Provide the (x, y) coordinate of the cell's center where the given text is located.  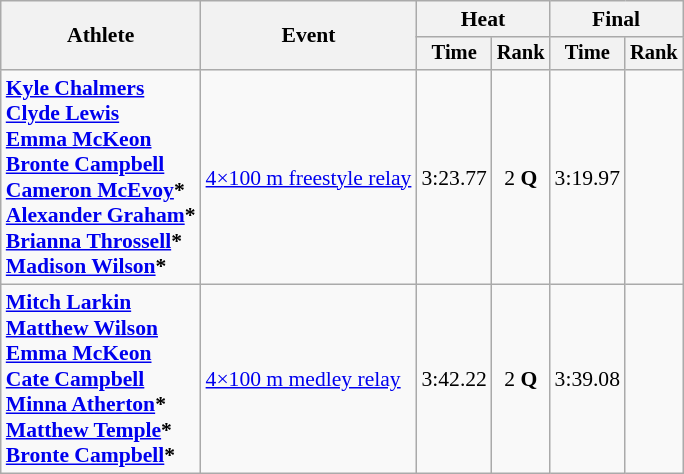
Kyle ChalmersClyde LewisEmma McKeonBronte CampbellCameron McEvoy*Alexander Graham*Brianna Throssell*Madison Wilson* (101, 177)
3:19.97 (588, 177)
Athlete (101, 36)
4×100 m freestyle relay (309, 177)
4×100 m medley relay (309, 380)
Mitch LarkinMatthew WilsonEmma McKeonCate CampbellMinna Atherton*Matthew Temple*Bronte Campbell* (101, 380)
3:23.77 (454, 177)
Final (616, 19)
Heat (482, 19)
3:42.22 (454, 380)
Event (309, 36)
3:39.08 (588, 380)
